Extract the [X, Y] coordinate from the center of the cell holding the provided text.  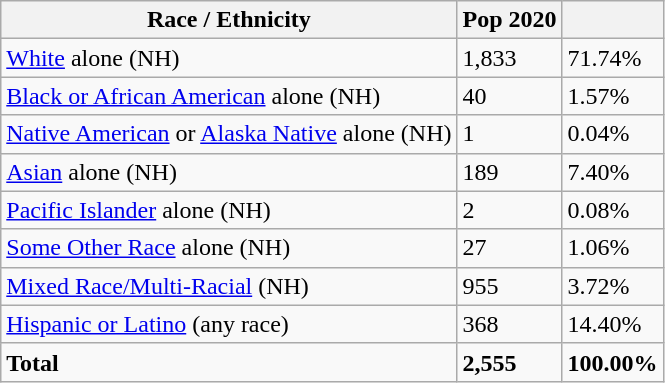
1 [510, 134]
2,555 [510, 362]
71.74% [612, 58]
100.00% [612, 362]
Native American or Alaska Native alone (NH) [229, 134]
0.08% [612, 210]
Total [229, 362]
3.72% [612, 286]
Mixed Race/Multi-Racial (NH) [229, 286]
955 [510, 286]
Pop 2020 [510, 20]
Asian alone (NH) [229, 172]
2 [510, 210]
White alone (NH) [229, 58]
Pacific Islander alone (NH) [229, 210]
27 [510, 248]
7.40% [612, 172]
1.06% [612, 248]
Black or African American alone (NH) [229, 96]
1.57% [612, 96]
0.04% [612, 134]
1,833 [510, 58]
14.40% [612, 324]
368 [510, 324]
189 [510, 172]
Hispanic or Latino (any race) [229, 324]
Some Other Race alone (NH) [229, 248]
40 [510, 96]
Race / Ethnicity [229, 20]
